Search for the cell housing the specified text and yield its (X, Y) center coordinate. 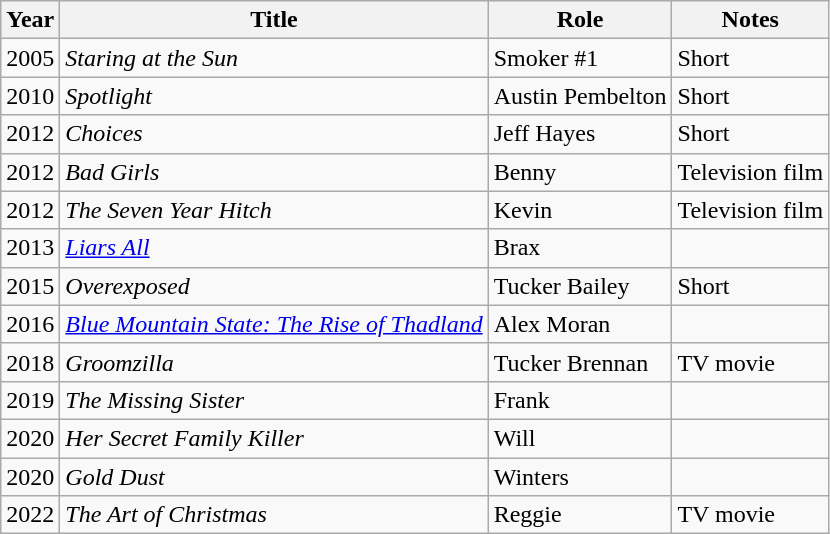
Role (580, 20)
Alex Moran (580, 324)
Winters (580, 477)
Bad Girls (274, 172)
Benny (580, 172)
Reggie (580, 515)
Staring at the Sun (274, 58)
Groomzilla (274, 362)
Tucker Bailey (580, 286)
Year (30, 20)
Liars All (274, 248)
Her Secret Family Killer (274, 438)
2005 (30, 58)
2015 (30, 286)
Overexposed (274, 286)
2013 (30, 248)
Smoker #1 (580, 58)
2018 (30, 362)
Tucker Brennan (580, 362)
Will (580, 438)
The Art of Christmas (274, 515)
2016 (30, 324)
Blue Mountain State: The Rise of Thadland (274, 324)
Jeff Hayes (580, 134)
The Missing Sister (274, 400)
Spotlight (274, 96)
Kevin (580, 210)
Title (274, 20)
2019 (30, 400)
Frank (580, 400)
Gold Dust (274, 477)
Brax (580, 248)
2010 (30, 96)
2022 (30, 515)
Austin Pembelton (580, 96)
Choices (274, 134)
Notes (750, 20)
The Seven Year Hitch (274, 210)
